Output the (X, Y) coordinate of the center of the cell containing the given text.  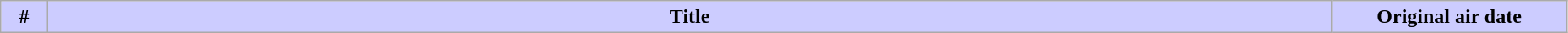
Original air date (1449, 17)
Title (689, 17)
# (24, 17)
